Output the [X, Y] coordinate of the center of the cell containing the given text.  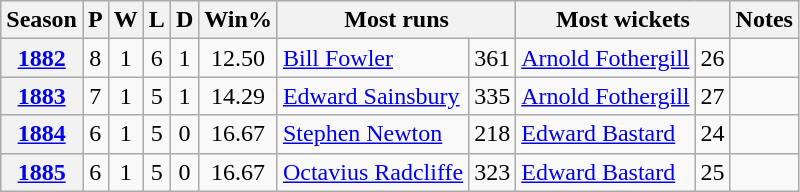
1884 [42, 134]
361 [492, 58]
Most wickets [623, 20]
P [95, 20]
323 [492, 172]
26 [712, 58]
27 [712, 96]
Win% [238, 20]
Octavius Radcliffe [372, 172]
W [126, 20]
Notes [764, 20]
8 [95, 58]
Stephen Newton [372, 134]
L [156, 20]
218 [492, 134]
335 [492, 96]
14.29 [238, 96]
Season [42, 20]
1883 [42, 96]
24 [712, 134]
Bill Fowler [372, 58]
Most runs [396, 20]
Edward Sainsbury [372, 96]
12.50 [238, 58]
7 [95, 96]
1885 [42, 172]
D [184, 20]
1882 [42, 58]
25 [712, 172]
